Locate the cell with the specified text and output its [x, y] center coordinate. 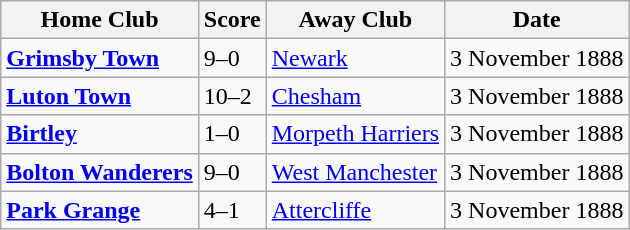
Away Club [355, 20]
West Manchester [355, 172]
4–1 [232, 210]
Chesham [355, 96]
Luton Town [100, 96]
Morpeth Harriers [355, 134]
Score [232, 20]
1–0 [232, 134]
Newark [355, 58]
Park Grange [100, 210]
Home Club [100, 20]
10–2 [232, 96]
Birtley [100, 134]
Grimsby Town [100, 58]
Bolton Wanderers [100, 172]
Attercliffe [355, 210]
Date [537, 20]
